Find where the given text appears and provide that cell's center as [x, y] coordinate. 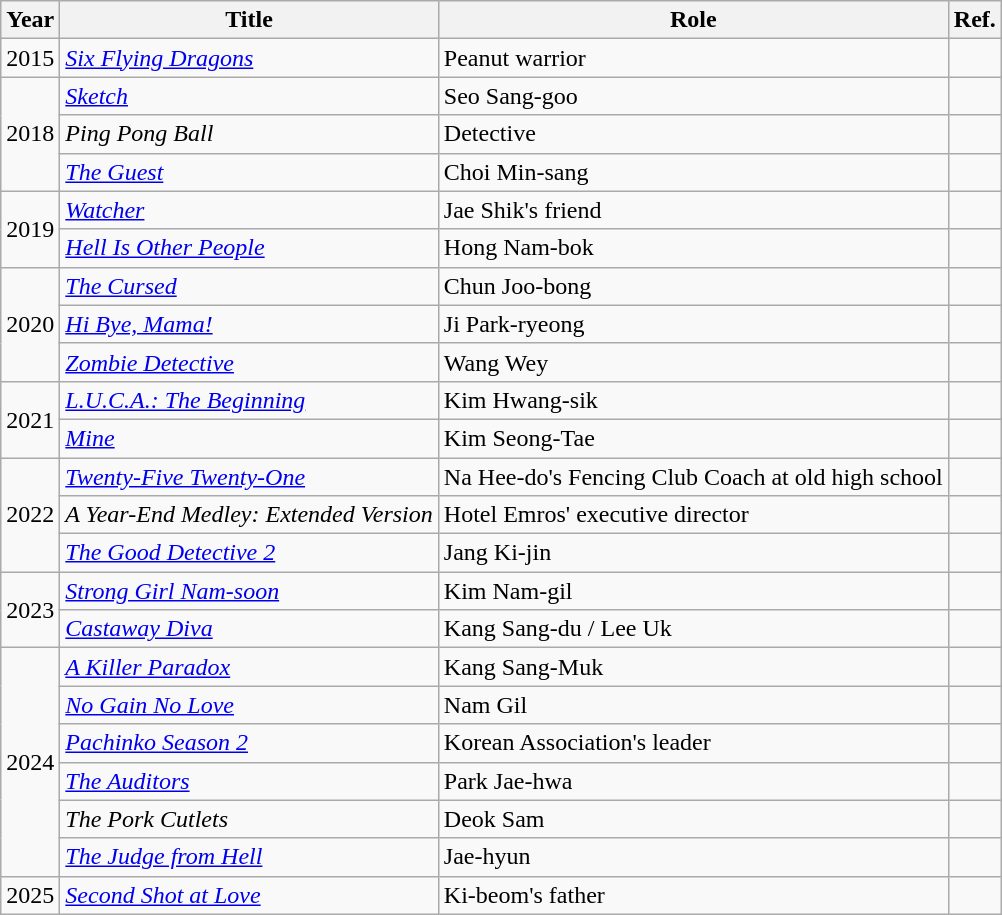
Peanut warrior [693, 58]
2024 [30, 762]
2018 [30, 134]
No Gain No Love [249, 705]
The Judge from Hell [249, 857]
Detective [693, 134]
Nam Gil [693, 705]
Year [30, 20]
Wang Wey [693, 362]
2015 [30, 58]
Title [249, 20]
Hi Bye, Mama! [249, 324]
Deok Sam [693, 819]
A Killer Paradox [249, 667]
Chun Joo-bong [693, 286]
Watcher [249, 210]
The Cursed [249, 286]
Jae Shik's friend [693, 210]
Second Shot at Love [249, 895]
2023 [30, 610]
Kim Seong-Tae [693, 438]
The Guest [249, 172]
Ki-beom's father [693, 895]
2021 [30, 419]
A Year-End Medley: Extended Version [249, 515]
Kim Nam-gil [693, 591]
2022 [30, 515]
Twenty-Five Twenty-One [249, 477]
Sketch [249, 96]
Kang Sang-du / Lee Uk [693, 629]
Role [693, 20]
Pachinko Season 2 [249, 743]
2025 [30, 895]
Castaway Diva [249, 629]
Kang Sang-Muk [693, 667]
Zombie Detective [249, 362]
Ji Park-ryeong [693, 324]
2019 [30, 229]
Six Flying Dragons [249, 58]
Choi Min-sang [693, 172]
Hotel Emros' executive director [693, 515]
Strong Girl Nam-soon [249, 591]
Ref. [974, 20]
Jang Ki-jin [693, 553]
Ping Pong Ball [249, 134]
Korean Association's leader [693, 743]
2020 [30, 324]
Na Hee-do's Fencing Club Coach at old high school [693, 477]
Park Jae-hwa [693, 781]
The Auditors [249, 781]
Seo Sang-goo [693, 96]
Kim Hwang-sik [693, 400]
The Good Detective 2 [249, 553]
Jae-hyun [693, 857]
Hong Nam-bok [693, 248]
Hell Is Other People [249, 248]
Mine [249, 438]
L.U.C.A.: The Beginning [249, 400]
The Pork Cutlets [249, 819]
